For the text-containing cell, return its midpoint in (X, Y) coordinate format. 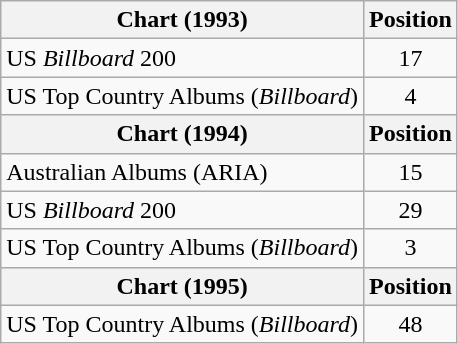
3 (411, 248)
48 (411, 324)
29 (411, 210)
Chart (1995) (182, 286)
Chart (1993) (182, 20)
Australian Albums (ARIA) (182, 172)
15 (411, 172)
4 (411, 96)
Chart (1994) (182, 134)
17 (411, 58)
